Return [x, y] of the center of cell containing provided text 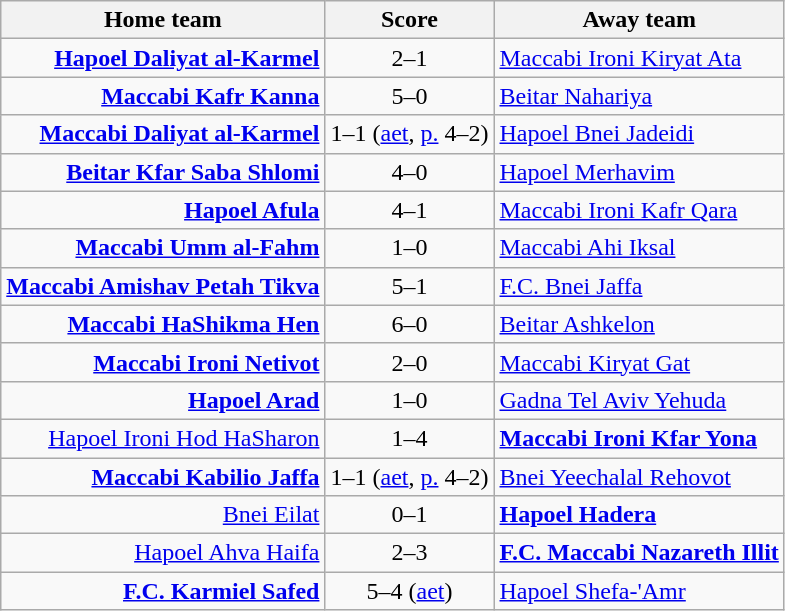
Maccabi Ahi Iksal [639, 248]
Beitar Kfar Saba Shlomi [163, 172]
Hapoel Hadera [639, 515]
5–1 [410, 286]
Maccabi Umm al-Fahm [163, 248]
6–0 [410, 324]
Away team [639, 20]
2–1 [410, 58]
Maccabi Kiryat Gat [639, 362]
Home team [163, 20]
5–0 [410, 96]
4–0 [410, 172]
Hapoel Shefa-'Amr [639, 591]
F.C. Karmiel Safed [163, 591]
0–1 [410, 515]
Maccabi Ironi Kafr Qara [639, 210]
Maccabi Amishav Petah Tikva [163, 286]
Maccabi Kafr Kanna [163, 96]
4–1 [410, 210]
Beitar Ashkelon [639, 324]
Beitar Nahariya [639, 96]
Hapoel Daliyat al-Karmel [163, 58]
Maccabi Daliyat al-Karmel [163, 134]
Hapoel Afula [163, 210]
Score [410, 20]
Maccabi Ironi Kiryat Ata [639, 58]
F.C. Bnei Jaffa [639, 286]
Hapoel Merhavim [639, 172]
1–4 [410, 438]
Hapoel Ironi Hod HaSharon [163, 438]
2–3 [410, 553]
Hapoel Ahva Haifa [163, 553]
Maccabi HaShikma Hen [163, 324]
Hapoel Bnei Jadeidi [639, 134]
5–4 (aet) [410, 591]
Bnei Eilat [163, 515]
2–0 [410, 362]
Maccabi Ironi Kfar Yona [639, 438]
F.C. Maccabi Nazareth Illit [639, 553]
Gadna Tel Aviv Yehuda [639, 400]
Maccabi Ironi Netivot [163, 362]
Hapoel Arad [163, 400]
Maccabi Kabilio Jaffa [163, 477]
Bnei Yeechalal Rehovot [639, 477]
